Scan for the cell matching the given text and deliver its (x, y) coordinate at center. 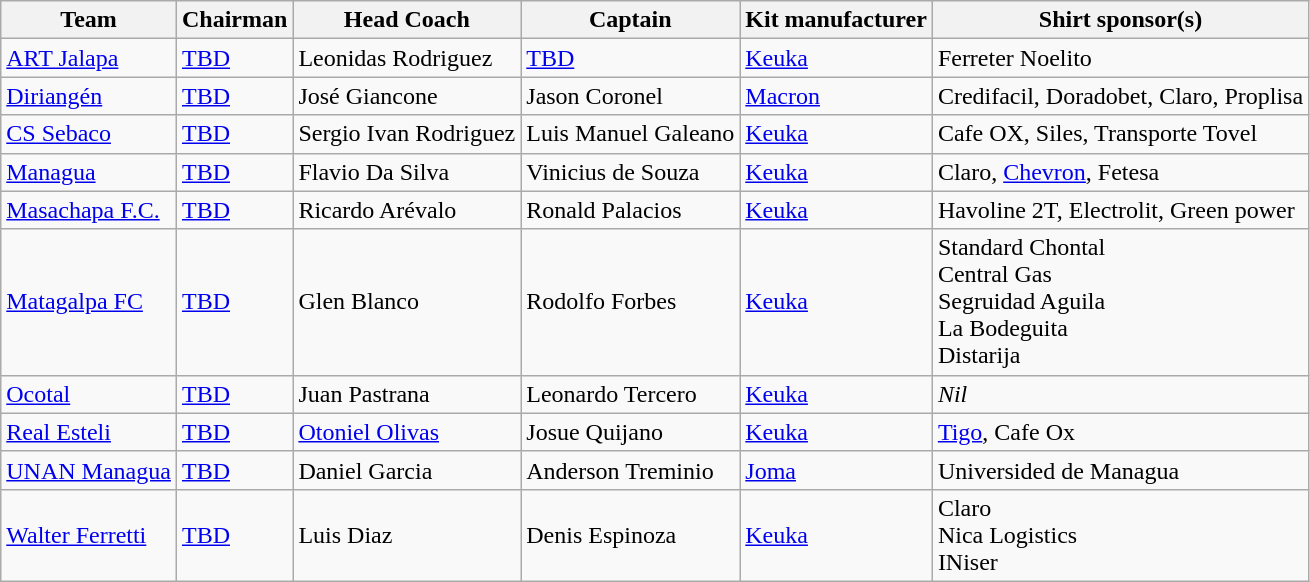
José Giancone (407, 96)
Macron (836, 96)
Team (89, 20)
Real Esteli (89, 432)
CS Sebaco (89, 134)
Flavio Da Silva (407, 172)
Glen Blanco (407, 302)
Cafe OX, Siles, Transporte Tovel (1120, 134)
Matagalpa FC (89, 302)
Walter Ferretti (89, 535)
Sergio Ivan Rodriguez (407, 134)
Havoline 2T, Electrolit, Green power (1120, 210)
Denis Espinoza (630, 535)
Luis Manuel Galeano (630, 134)
Ferreter Noelito (1120, 58)
Credifacil, Doradobet, Claro, Proplisa (1120, 96)
Kit manufacturer (836, 20)
Universided de Managua (1120, 470)
Claro, Chevron, Fetesa (1120, 172)
Ricardo Arévalo (407, 210)
Head Coach (407, 20)
UNAN Managua (89, 470)
Tigo, Cafe Ox (1120, 432)
Anderson Treminio (630, 470)
Vinicius de Souza (630, 172)
Standard Chontal Central Gas Segruidad Aguila La Bodeguita Distarija (1120, 302)
Ronald Palacios (630, 210)
ART Jalapa (89, 58)
Managua (89, 172)
Masachapa F.C. (89, 210)
Juan Pastrana (407, 394)
Jason Coronel (630, 96)
Shirt sponsor(s) (1120, 20)
Leonidas Rodriguez (407, 58)
Diriangén (89, 96)
Nil (1120, 394)
Ocotal (89, 394)
Claro Nica Logistics INiser (1120, 535)
Otoniel Olivas (407, 432)
Josue Quijano (630, 432)
Chairman (234, 20)
Rodolfo Forbes (630, 302)
Luis Diaz (407, 535)
Captain (630, 20)
Leonardo Tercero (630, 394)
Daniel Garcia (407, 470)
Joma (836, 470)
